Pinpoint the cell where the given text exists, returning its (X, Y) midpoint coordinate. 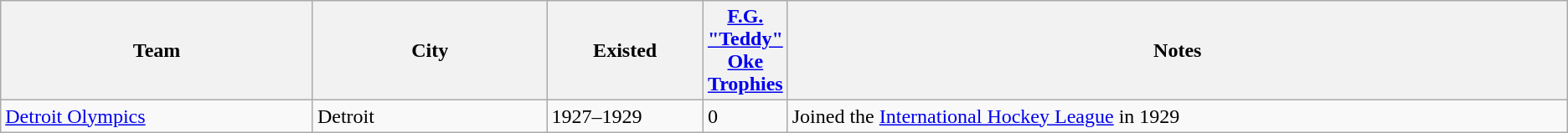
1927–1929 (625, 116)
Notes (1178, 50)
Detroit Olympics (157, 116)
Joined the International Hockey League in 1929 (1178, 116)
Detroit (429, 116)
Team (157, 50)
Existed (625, 50)
0 (745, 116)
F.G. "Teddy" Oke Trophies (745, 50)
City (429, 50)
